Locate the cell with the specified text and output its [x, y] center coordinate. 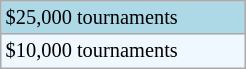
$25,000 tournaments [124, 17]
$10,000 tournaments [124, 51]
